From the cell containing the given text, extract its center point as [X, Y] coordinate. 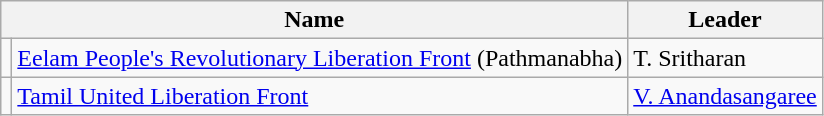
Name [314, 20]
Tamil United Liberation Front [320, 96]
Leader [726, 20]
Eelam People's Revolutionary Liberation Front (Pathmanabha) [320, 58]
V. Anandasangaree [726, 96]
T. Sritharan [726, 58]
